Determine the (x, y) coordinate at the center of the cell enclosing the given text.  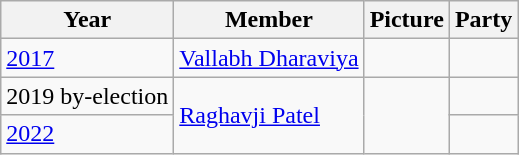
2019 by-election (88, 96)
2017 (88, 58)
Party (483, 20)
Vallabh Dharaviya (269, 58)
Picture (406, 20)
2022 (88, 134)
Member (269, 20)
Year (88, 20)
Raghavji Patel (269, 115)
